Determine the (x, y) coordinate at the center of the cell enclosing the given text.  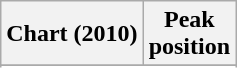
Peakposition (189, 34)
Chart (2010) (72, 34)
